Extract the [X, Y] coordinate from the center of the cell holding the provided text.  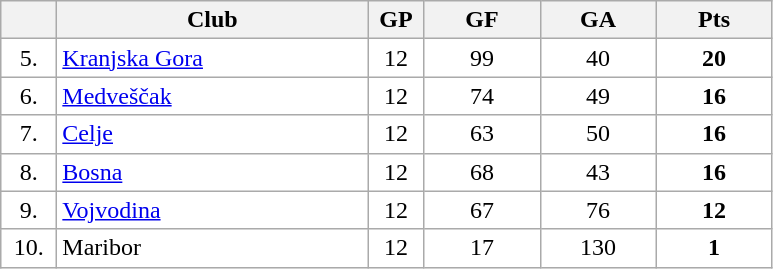
6. [29, 96]
GP [396, 20]
Club [212, 20]
99 [482, 58]
76 [598, 210]
Celje [212, 134]
74 [482, 96]
1 [714, 248]
Vojvodina [212, 210]
Pts [714, 20]
49 [598, 96]
Bosna [212, 172]
GF [482, 20]
67 [482, 210]
GA [598, 20]
68 [482, 172]
7. [29, 134]
43 [598, 172]
Medveščak [212, 96]
Kranjska Gora [212, 58]
8. [29, 172]
9. [29, 210]
40 [598, 58]
17 [482, 248]
20 [714, 58]
5. [29, 58]
63 [482, 134]
10. [29, 248]
Maribor [212, 248]
130 [598, 248]
50 [598, 134]
